Pinpoint the cell where the given text exists, returning its [x, y] midpoint coordinate. 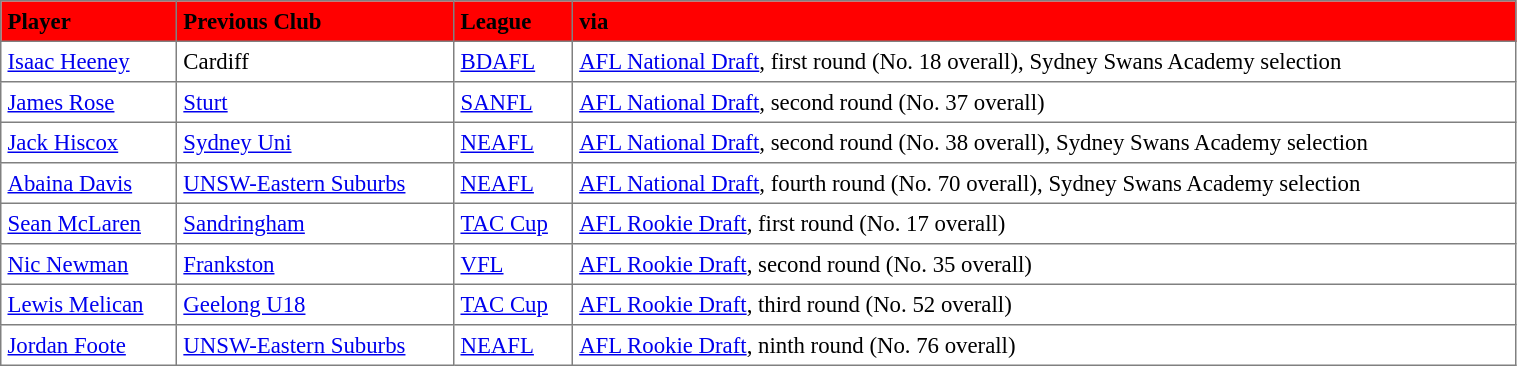
Isaac Heeney [89, 61]
AFL National Draft, second round (No. 37 overall) [1044, 102]
Jack Hiscox [89, 142]
League [514, 21]
AFL Rookie Draft, third round (No. 52 overall) [1044, 304]
AFL Rookie Draft, second round (No. 35 overall) [1044, 264]
Sandringham [316, 223]
Sean McLaren [89, 223]
Sydney Uni [316, 142]
Previous Club [316, 21]
Sturt [316, 102]
AFL Rookie Draft, ninth round (No. 76 overall) [1044, 345]
Jordan Foote [89, 345]
James Rose [89, 102]
Player [89, 21]
AFL National Draft, fourth round (No. 70 overall), Sydney Swans Academy selection [1044, 183]
Abaina Davis [89, 183]
Geelong U18 [316, 304]
SANFL [514, 102]
Nic Newman [89, 264]
VFL [514, 264]
Lewis Melican [89, 304]
Frankston [316, 264]
AFL National Draft, first round (No. 18 overall), Sydney Swans Academy selection [1044, 61]
BDAFL [514, 61]
Cardiff [316, 61]
AFL Rookie Draft, first round (No. 17 overall) [1044, 223]
AFL National Draft, second round (No. 38 overall), Sydney Swans Academy selection [1044, 142]
via [1044, 21]
